Pinpoint the cell where the given text exists, returning its (x, y) midpoint coordinate. 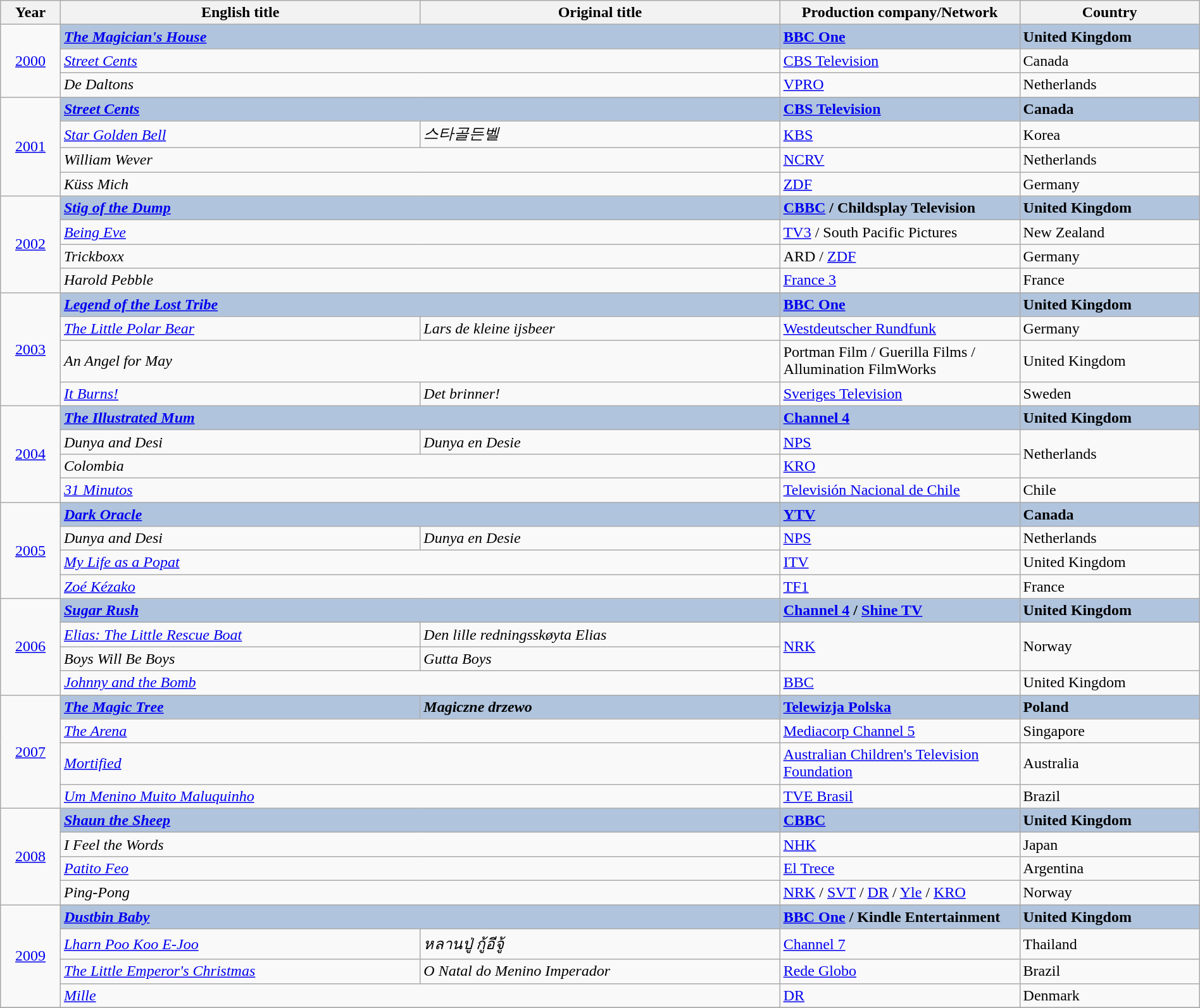
New Zealand (1109, 232)
Dustbin Baby (420, 917)
2005 (30, 551)
2006 (30, 647)
NHK (900, 844)
O Natal do Menino Imperador (600, 971)
Lars de kleine ijsbeer (600, 328)
Sweden (1109, 394)
Production company/Network (900, 13)
KBS (900, 134)
Stig of the Dump (420, 208)
VPRO (900, 85)
Legend of the Lost Tribe (420, 304)
I Feel the Words (420, 844)
Mille (420, 995)
KRO (900, 466)
De Daltons (420, 85)
English title (240, 13)
Westdeutscher Rundfunk (900, 328)
2009 (30, 957)
Singapore (1109, 731)
Rede Globo (900, 971)
Japan (1109, 844)
An Angel for May (420, 361)
The Illustrated Mum (420, 418)
BBC (900, 683)
Harold Pebble (420, 280)
2007 (30, 752)
Denmark (1109, 995)
2002 (30, 244)
Being Eve (420, 232)
Channel 7 (900, 944)
The Little Polar Bear (240, 328)
It Burns! (240, 394)
Sveriges Television (900, 394)
Ping-Pong (420, 892)
Korea (1109, 134)
The Magic Tree (240, 707)
Argentina (1109, 868)
Star Golden Bell (240, 134)
NRK / SVT / DR / Yle / KRO (900, 892)
2004 (30, 454)
Patito Feo (420, 868)
Um Menino Muito Maluquinho (420, 796)
Mortified (420, 763)
2003 (30, 349)
2008 (30, 856)
Küss Mich (420, 184)
31 Minutos (420, 490)
The Magician's House (420, 37)
YTV (900, 514)
Sugar Rush (420, 611)
The Arena (420, 731)
ITV (900, 563)
Channel 4 (900, 418)
Thailand (1109, 944)
TV3 / South Pacific Pictures (900, 232)
2001 (30, 147)
หลานปู่ กู้อีจู้ (600, 944)
Australia (1109, 763)
Elias: The Little Rescue Boat (240, 635)
William Wever (420, 160)
Country (1109, 13)
CBBC (900, 820)
2000 (30, 61)
Gutta Boys (600, 659)
Shaun the Sheep (420, 820)
Original title (600, 13)
Magiczne drzewo (600, 707)
El Trece (900, 868)
Year (30, 13)
Boys Will Be Boys (240, 659)
Johnny and the Bomb (420, 683)
France 3 (900, 280)
ARD / ZDF (900, 256)
TF1 (900, 587)
Telewizja Polska (900, 707)
Poland (1109, 707)
Portman Film / Guerilla Films / Allumination FilmWorks (900, 361)
Televisión Nacional de Chile (900, 490)
Colombia (420, 466)
Chile (1109, 490)
NCRV (900, 160)
NRK (900, 647)
스타골든벨 (600, 134)
BBC One / Kindle Entertainment (900, 917)
Den lille redningsskøyta Elias (600, 635)
Zoé Kézako (420, 587)
DR (900, 995)
My Life as a Popat (420, 563)
Trickboxx (420, 256)
ZDF (900, 184)
The Little Emperor's Christmas (240, 971)
TVE Brasil (900, 796)
Dark Oracle (420, 514)
CBBC / Childsplay Television (900, 208)
Lharn Poo Koo E-Joo (240, 944)
Australian Children's Television Foundation (900, 763)
Det brinner! (600, 394)
Mediacorp Channel 5 (900, 731)
Channel 4 / Shine TV (900, 611)
